Return the [x, y] coordinate for the center point of the cell that contains the specified text.  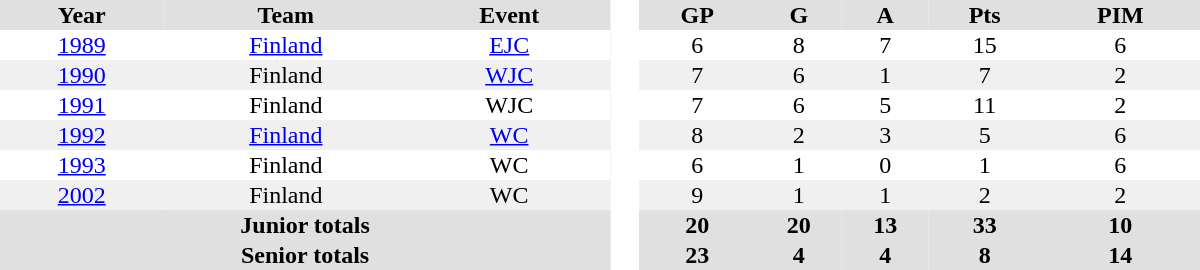
2002 [82, 195]
1989 [82, 45]
23 [697, 255]
Junior totals [305, 225]
Pts [985, 15]
33 [985, 225]
Team [286, 15]
1993 [82, 165]
GP [697, 15]
3 [886, 135]
PIM [1120, 15]
1992 [82, 135]
10 [1120, 225]
Senior totals [305, 255]
15 [985, 45]
Event [509, 15]
0 [886, 165]
1990 [82, 75]
G [798, 15]
EJC [509, 45]
13 [886, 225]
A [886, 15]
14 [1120, 255]
1991 [82, 105]
11 [985, 105]
Year [82, 15]
9 [697, 195]
